Find where the given text appears and provide that cell's center as (x, y) coordinate. 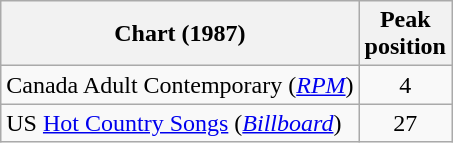
Peakposition (405, 34)
Chart (1987) (180, 34)
US Hot Country Songs (Billboard) (180, 123)
27 (405, 123)
Canada Adult Contemporary (RPM) (180, 85)
4 (405, 85)
